Provide the [X, Y] coordinate of the cell's center where the given text is located.  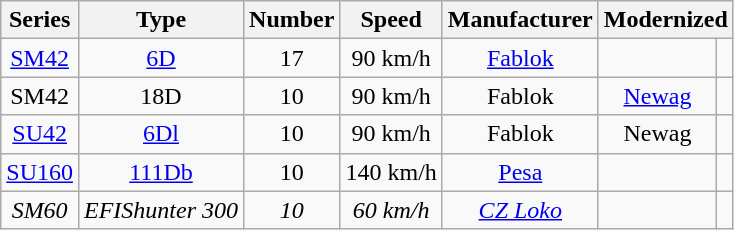
Series [40, 20]
Speed [391, 20]
SU42 [40, 134]
Type [160, 20]
EFIShunter 300 [160, 210]
CZ Loko [520, 210]
Number [292, 20]
6Dl [160, 134]
111Db [160, 172]
18D [160, 96]
SM60 [40, 210]
SU160 [40, 172]
Modernized [666, 20]
6D [160, 58]
Manufacturer [520, 20]
140 km/h [391, 172]
60 km/h [391, 210]
17 [292, 58]
Pesa [520, 172]
